For the text-containing cell, return its midpoint in [x, y] coordinate format. 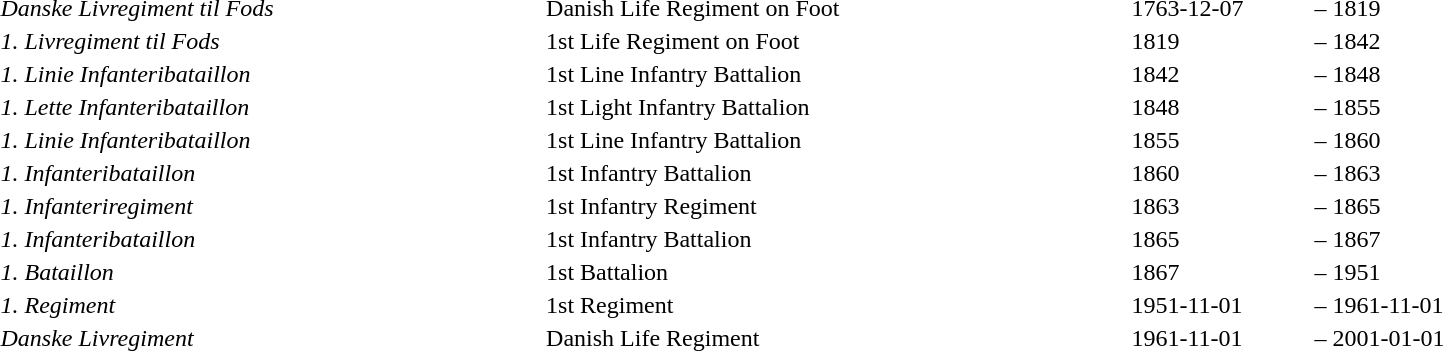
1855 [1220, 140]
1st Battalion [836, 272]
1819 [1220, 41]
1951-11-01 [1220, 305]
1st Life Regiment on Foot [836, 41]
1st Regiment [836, 305]
1867 [1220, 272]
1865 [1220, 239]
1863 [1220, 206]
1st Infantry Regiment [836, 206]
1842 [1220, 74]
1848 [1220, 107]
1st Light Infantry Battalion [836, 107]
1860 [1220, 173]
